For the text-containing cell, return its midpoint in (X, Y) coordinate format. 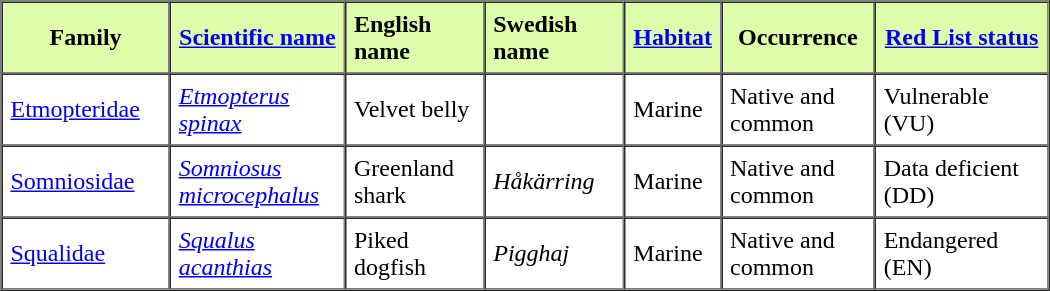
Occurrence (798, 38)
Scientific name (258, 38)
Pigghaj (554, 254)
Somniosidae (86, 182)
Red List status (962, 38)
Endangered (EN) (962, 254)
Data deficient (DD) (962, 182)
English name (414, 38)
Swedish name (554, 38)
Habitat (672, 38)
Squalidae (86, 254)
Greenland shark (414, 182)
Piked dogfish (414, 254)
Vulnerable (VU) (962, 110)
Velvet belly (414, 110)
Etmopteridae (86, 110)
Etmopterus spinax (258, 110)
Somniosus microcephalus (258, 182)
Håkärring (554, 182)
Squalus acanthias (258, 254)
Family (86, 38)
